Determine the [X, Y] coordinate at the center of the cell enclosing the given text.  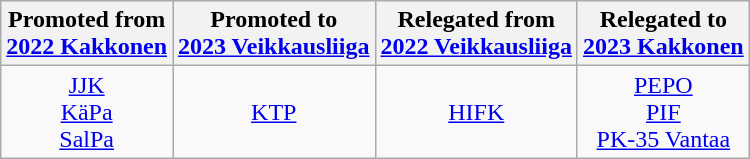
Promoted from2022 Kakkonen [87, 34]
PEPOPIFPK-35 Vantaa [663, 112]
Relegated from2022 Veikkausliiga [476, 34]
JJKKäPaSalPa [87, 112]
KTP [274, 112]
Promoted to2023 Veikkausliiga [274, 34]
Relegated to2023 Kakkonen [663, 34]
HIFK [476, 112]
